Scan for the cell matching the given text and deliver its [x, y] coordinate at center. 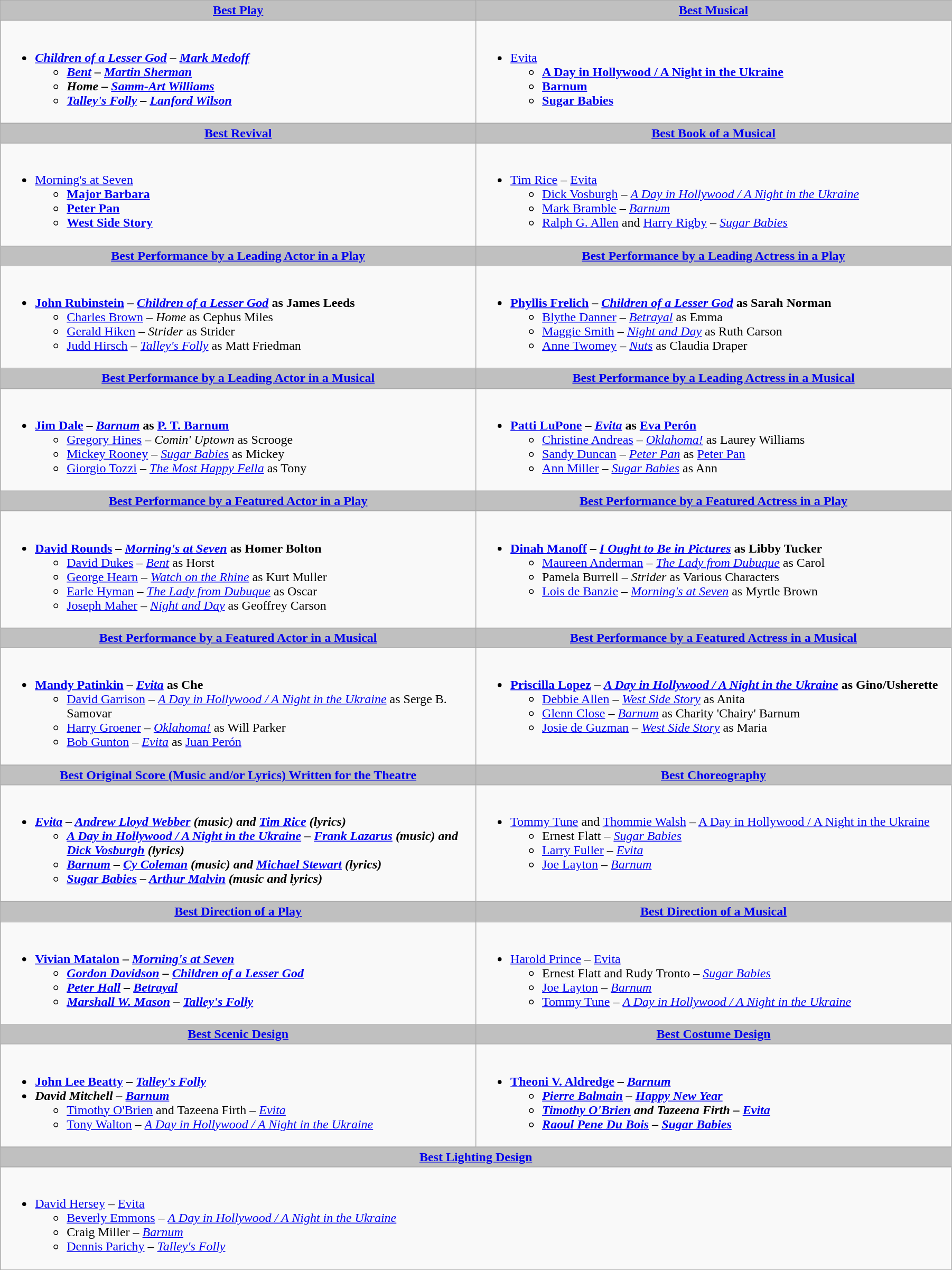
Best Musical [714, 11]
Harold Prince – EvitaErnest Flatt and Rudy Tronto – Sugar BabiesJoe Layton – BarnumTommy Tune – A Day in Hollywood / A Night in the Ukraine [714, 973]
EvitaA Day in Hollywood / A Night in the UkraineBarnumSugar Babies [714, 72]
Best Revival [238, 133]
Children of a Lesser God – Mark MedoffBent – Martin ShermanHome – Samm-Art WilliamsTalley's Folly – Lanford Wilson [238, 72]
Best Scenic Design [238, 1034]
Best Performance by a Leading Actor in a Musical [238, 378]
Best Original Score (Music and/or Lyrics) Written for the Theatre [238, 775]
Vivian Matalon – Morning's at SevenGordon Davidson – Children of a Lesser GodPeter Hall – BetrayalMarshall W. Mason – Talley's Folly [238, 973]
Tommy Tune and Thommie Walsh – A Day in Hollywood / A Night in the UkraineErnest Flatt – Sugar BabiesLarry Fuller – EvitaJoe Layton – Barnum [714, 843]
Best Performance by a Featured Actress in a Play [714, 501]
Morning's at SevenMajor BarbaraPeter PanWest Side Story [238, 194]
Tim Rice – EvitaDick Vosburgh – A Day in Hollywood / A Night in the UkraineMark Bramble – BarnumRalph G. Allen and Harry Rigby – Sugar Babies [714, 194]
Best Direction of a Musical [714, 912]
Best Costume Design [714, 1034]
Best Choreography [714, 775]
Best Performance by a Featured Actor in a Musical [238, 638]
Best Performance by a Featured Actor in a Play [238, 501]
Best Play [238, 11]
Best Book of a Musical [714, 133]
Theoni V. Aldredge – BarnumPierre Balmain – Happy New YearTimothy O'Brien and Tazeena Firth – EvitaRaoul Pene Du Bois – Sugar Babies [714, 1096]
Best Performance by a Featured Actress in a Musical [714, 638]
Best Performance by a Leading Actress in a Musical [714, 378]
Best Direction of a Play [238, 912]
Best Lighting Design [476, 1157]
David Hersey – EvitaBeverly Emmons – A Day in Hollywood / A Night in the UkraineCraig Miller – BarnumDennis Parichy – Talley's Folly [476, 1218]
Best Performance by a Leading Actress in a Play [714, 256]
Best Performance by a Leading Actor in a Play [238, 256]
